Capture the cell that displays the provided text and extract its [x, y] central coordinate. 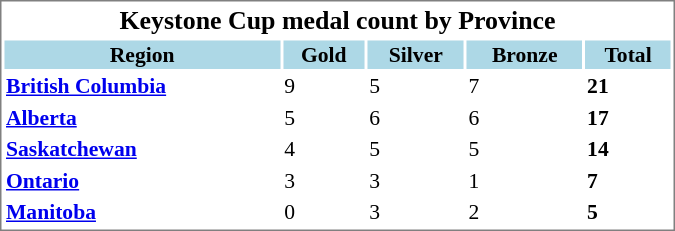
1 [525, 180]
Gold [324, 54]
17 [628, 118]
9 [324, 86]
14 [628, 149]
Alberta [142, 118]
4 [324, 149]
Manitoba [142, 212]
Saskatchewan [142, 149]
Total [628, 54]
2 [525, 212]
Keystone Cup medal count by Province [337, 20]
Silver [416, 54]
British Columbia [142, 86]
Region [142, 54]
Bronze [525, 54]
Ontario [142, 180]
0 [324, 212]
21 [628, 86]
